For the text-containing cell, return its midpoint in [x, y] coordinate format. 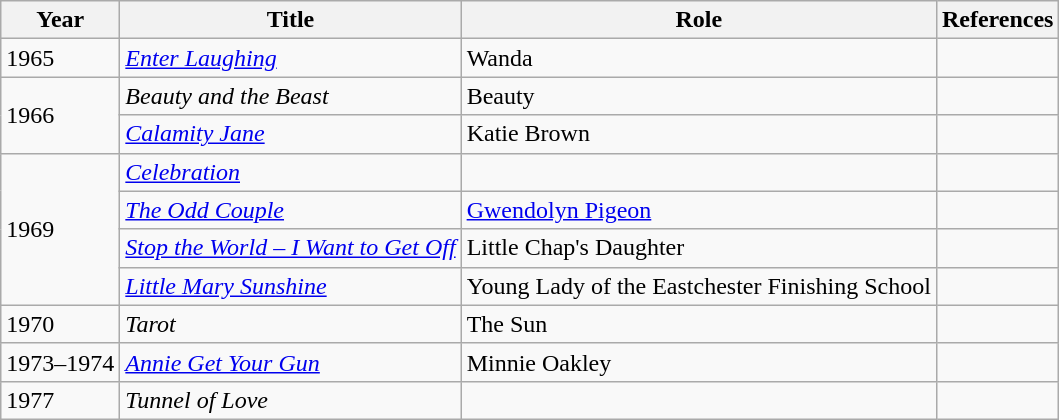
The Odd Couple [290, 210]
1966 [60, 115]
1969 [60, 229]
1970 [60, 324]
Enter Laughing [290, 58]
Role [698, 20]
Tunnel of Love [290, 400]
Title [290, 20]
Stop the World – I Want to Get Off [290, 248]
Minnie Oakley [698, 362]
References [998, 20]
Year [60, 20]
The Sun [698, 324]
Beauty and the Beast [290, 96]
Gwendolyn Pigeon [698, 210]
Katie Brown [698, 134]
Beauty [698, 96]
1973–1974 [60, 362]
Calamity Jane [290, 134]
1965 [60, 58]
Little Mary Sunshine [290, 286]
Young Lady of the Eastchester Finishing School [698, 286]
Tarot [290, 324]
Little Chap's Daughter [698, 248]
1977 [60, 400]
Annie Get Your Gun [290, 362]
Celebration [290, 172]
Wanda [698, 58]
